For the text-containing cell, return its midpoint in [x, y] coordinate format. 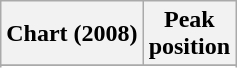
Peak position [189, 34]
Chart (2008) [72, 34]
